Find where the given text appears and provide that cell's center as [x, y] coordinate. 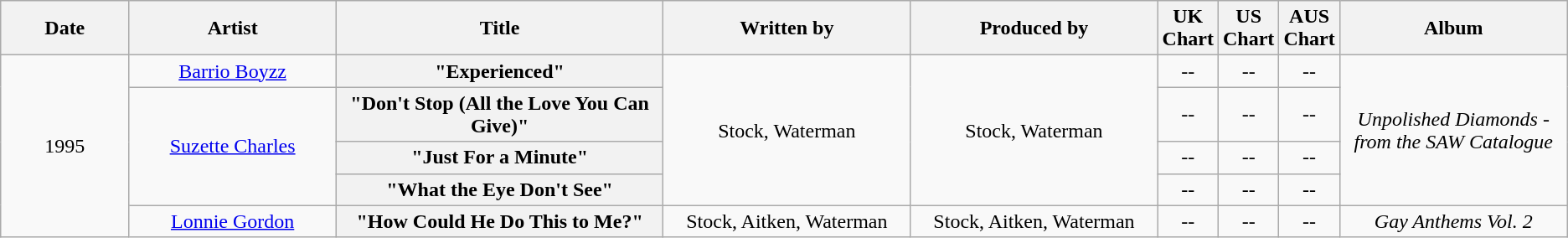
Date [65, 28]
"What the Eye Don't See" [499, 189]
Unpolished Diamonds - from the SAW Catalogue [1453, 131]
Written by [787, 28]
1995 [65, 146]
AUS Chart [1309, 28]
Artist [233, 28]
US Chart [1248, 28]
Suzette Charles [233, 146]
UK Chart [1188, 28]
Title [499, 28]
Lonnie Gordon [233, 221]
Barrio Boyzz [233, 71]
"Just For a Minute" [499, 158]
"Don't Stop (All the Love You Can Give)" [499, 114]
Gay Anthems Vol. 2 [1453, 221]
"How Could He Do This to Me?" [499, 221]
Produced by [1034, 28]
"Experienced" [499, 71]
Album [1453, 28]
